Provide the [x, y] coordinate of the cell's center where the given text is located.  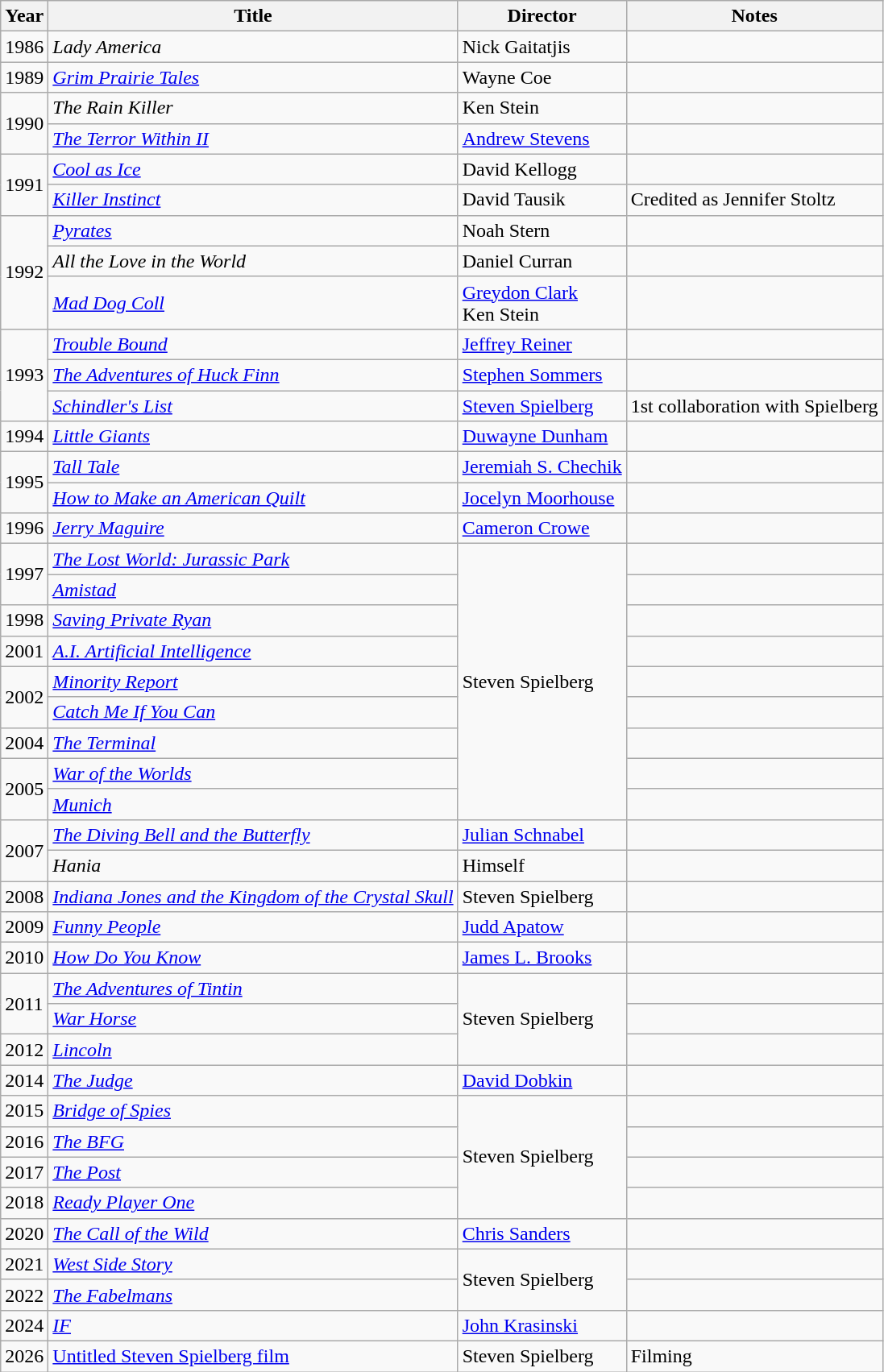
Jerry Maguire [253, 528]
Lincoln [253, 1050]
2022 [24, 1295]
Little Giants [253, 437]
1990 [24, 123]
How Do You Know [253, 958]
Schindler's List [253, 405]
2009 [24, 927]
2004 [24, 743]
Daniel Curran [542, 261]
Chris Sanders [542, 1233]
2020 [24, 1233]
Tall Tale [253, 467]
Indiana Jones and the Kingdom of the Crystal Skull [253, 897]
1986 [24, 47]
Saving Private Ryan [253, 620]
West Side Story [253, 1264]
Andrew Stevens [542, 139]
The Adventures of Tintin [253, 989]
The Call of the Wild [253, 1233]
The Fabelmans [253, 1295]
The Adventures of Huck Finn [253, 375]
1st collaboration with Spielberg [754, 405]
The Lost World: Jurassic Park [253, 559]
2007 [24, 850]
Wayne Coe [542, 77]
Cool as Ice [253, 169]
2024 [24, 1325]
David Dobkin [542, 1080]
Duwayne Dunham [542, 437]
War of the Worlds [253, 773]
The Diving Bell and the Butterfly [253, 835]
1996 [24, 528]
Julian Schnabel [542, 835]
Minority Report [253, 682]
2008 [24, 897]
James L. Brooks [542, 958]
A.I. Artificial Intelligence [253, 651]
2015 [24, 1111]
Nick Gaitatjis [542, 47]
Pyrates [253, 230]
Jocelyn Moorhouse [542, 498]
IF [253, 1325]
How to Make an American Quilt [253, 498]
John Krasinski [542, 1325]
Ready Player One [253, 1203]
2018 [24, 1203]
Mad Dog Coll [253, 303]
Noah Stern [542, 230]
1998 [24, 620]
Stephen Sommers [542, 375]
2005 [24, 789]
2011 [24, 1004]
2017 [24, 1172]
1997 [24, 574]
Credited as Jennifer Stoltz [754, 200]
All the Love in the World [253, 261]
Lady America [253, 47]
1989 [24, 77]
Cameron Crowe [542, 528]
The Rain Killer [253, 108]
1994 [24, 437]
Judd Apatow [542, 927]
2026 [24, 1356]
2014 [24, 1080]
Year [24, 16]
2001 [24, 651]
Killer Instinct [253, 200]
Jeffrey Reiner [542, 344]
Himself [542, 865]
Director [542, 16]
The Judge [253, 1080]
Untitled Steven Spielberg film [253, 1356]
Notes [754, 16]
Catch Me If You Can [253, 712]
Greydon ClarkKen Stein [542, 303]
2016 [24, 1142]
Munich [253, 804]
Grim Prairie Tales [253, 77]
The Terminal [253, 743]
The BFG [253, 1142]
Jeremiah S. Chechik [542, 467]
1991 [24, 184]
Hania [253, 865]
Title [253, 16]
Trouble Bound [253, 344]
2012 [24, 1050]
1995 [24, 483]
The Post [253, 1172]
David Tausik [542, 200]
1993 [24, 375]
War Horse [253, 1019]
Funny People [253, 927]
Filming [754, 1356]
2010 [24, 958]
Ken Stein [542, 108]
Bridge of Spies [253, 1111]
David Kellogg [542, 169]
1992 [24, 272]
2002 [24, 697]
2021 [24, 1264]
Amistad [253, 590]
The Terror Within II [253, 139]
